Search for the cell housing the specified text and yield its (x, y) center coordinate. 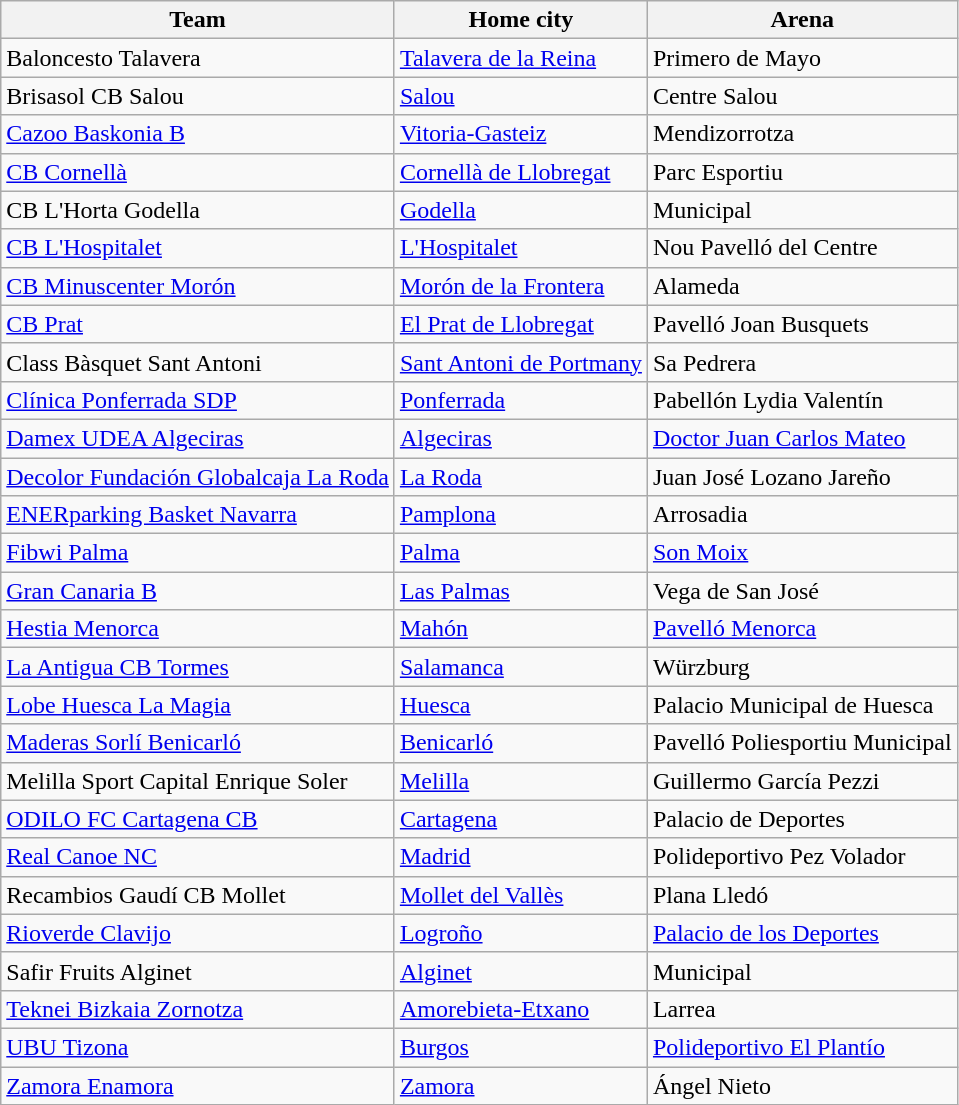
Clínica Ponferrada SDP (198, 400)
Centre Salou (802, 96)
Primero de Mayo (802, 58)
Alginet (520, 971)
L'Hospitalet (520, 248)
Zamora (520, 1085)
Guillermo García Pezzi (802, 781)
Logroño (520, 933)
Mendizorrotza (802, 134)
Lobe Huesca La Magia (198, 705)
Melilla Sport Capital Enrique Soler (198, 781)
Team (198, 20)
Amorebieta-Etxano (520, 1009)
El Prat de Llobregat (520, 324)
Salou (520, 96)
Mollet del Vallès (520, 895)
Arrosadia (802, 515)
Vitoria-Gasteiz (520, 134)
Home city (520, 20)
Rioverde Clavijo (198, 933)
Pavelló Menorca (802, 629)
Polideportivo El Plantío (802, 1047)
Hestia Menorca (198, 629)
Son Moix (802, 553)
Baloncesto Talavera (198, 58)
Polideportivo Pez Volador (802, 857)
Salamanca (520, 667)
Morón de la Frontera (520, 286)
Sant Antoni de Portmany (520, 362)
Class Bàsquet Sant Antoni (198, 362)
Decolor Fundación Globalcaja La Roda (198, 477)
Ángel Nieto (802, 1085)
Gran Canaria B (198, 591)
Arena (802, 20)
Las Palmas (520, 591)
ENERparking Basket Navarra (198, 515)
Alameda (802, 286)
Nou Pavelló del Centre (802, 248)
Recambios Gaudí CB Mollet (198, 895)
Palacio de los Deportes (802, 933)
Benicarló (520, 743)
Pavelló Joan Busquets (802, 324)
UBU Tizona (198, 1047)
Parc Esportiu (802, 172)
Cazoo Baskonia B (198, 134)
CB Cornellà (198, 172)
La Roda (520, 477)
Ponferrada (520, 400)
Cartagena (520, 819)
Damex UDEA Algeciras (198, 438)
Vega de San José (802, 591)
Larrea (802, 1009)
Pavelló Poliesportiu Municipal (802, 743)
Pamplona (520, 515)
Real Canoe NC (198, 857)
Pabellón Lydia Valentín (802, 400)
CB L'Horta Godella (198, 210)
Palacio Municipal de Huesca (802, 705)
Mahón (520, 629)
Maderas Sorlí Benicarló (198, 743)
Würzburg (802, 667)
CB Minuscenter Morón (198, 286)
Palacio de Deportes (802, 819)
Talavera de la Reina (520, 58)
Madrid (520, 857)
Juan José Lozano Jareño (802, 477)
ODILO FC Cartagena CB (198, 819)
Godella (520, 210)
Burgos (520, 1047)
Safir Fruits Alginet (198, 971)
Teknei Bizkaia Zornotza (198, 1009)
La Antigua CB Tormes (198, 667)
Sa Pedrera (802, 362)
CB Prat (198, 324)
Zamora Enamora (198, 1085)
Algeciras (520, 438)
Doctor Juan Carlos Mateo (802, 438)
Palma (520, 553)
Brisasol CB Salou (198, 96)
Cornellà de Llobregat (520, 172)
Huesca (520, 705)
Fibwi Palma (198, 553)
CB L'Hospitalet (198, 248)
Melilla (520, 781)
Plana Lledó (802, 895)
